Return the [x, y] coordinate for the center point of the cell that contains the specified text.  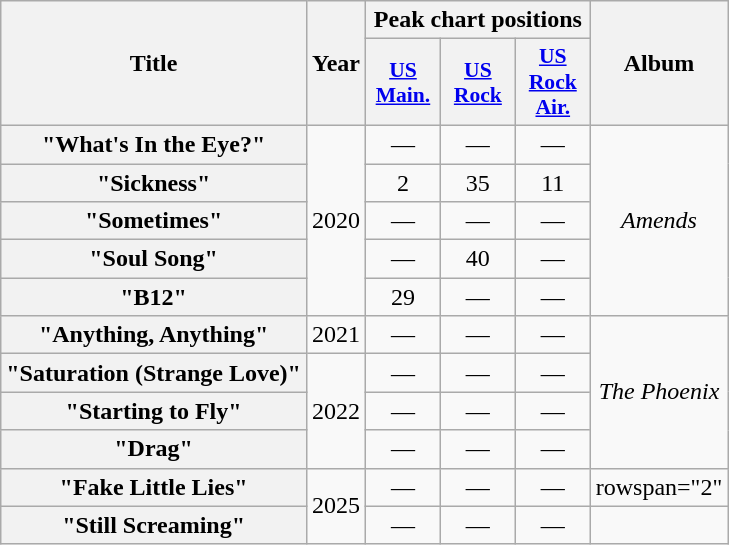
"Anything, Anything" [154, 335]
"Drag" [154, 449]
USRock [478, 82]
"Starting to Fly" [154, 411]
35 [478, 183]
2 [404, 183]
"Sickness" [154, 183]
Peak chart positions [478, 20]
"Fake Little Lies" [154, 487]
"Still Screaming" [154, 525]
2022 [336, 411]
40 [478, 259]
"What's In the Eye?" [154, 144]
11 [552, 183]
"Saturation (Strange Love)" [154, 373]
2025 [336, 506]
"Soul Song" [154, 259]
Title [154, 64]
"Sometimes" [154, 221]
Year [336, 64]
Album [659, 64]
The Phoenix [659, 392]
2021 [336, 335]
29 [404, 297]
Amends [659, 220]
"B12" [154, 297]
rowspan="2" [659, 487]
2020 [336, 220]
USRockAir. [552, 82]
US Main. [404, 82]
